Identify which cell holds the provided text, then report its [x, y] central coordinate. 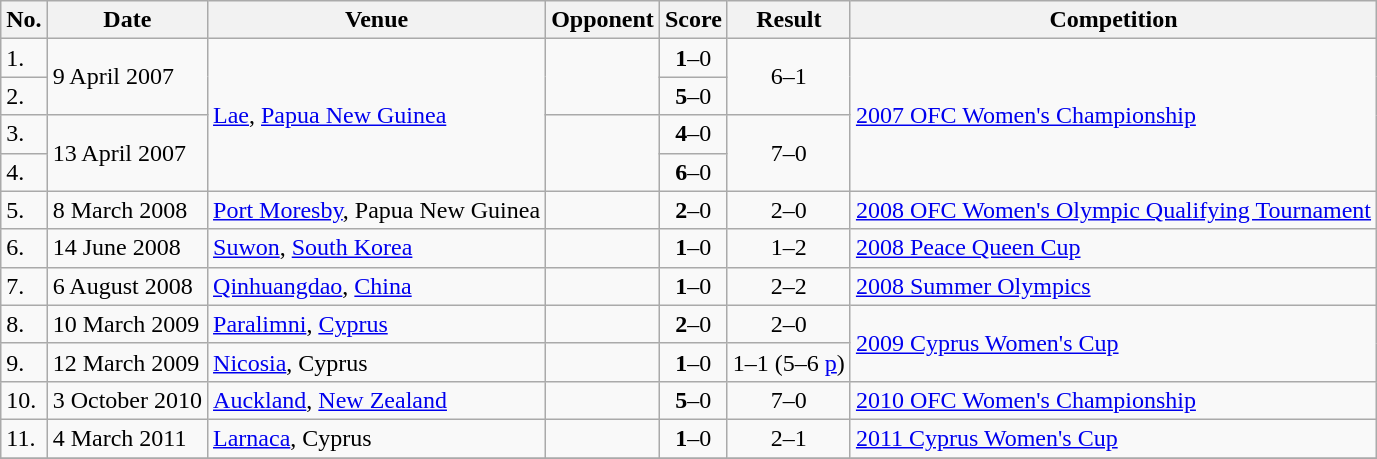
Suwon, South Korea [377, 248]
12 March 2009 [127, 362]
4. [24, 172]
Auckland, New Zealand [377, 400]
4 March 2011 [127, 438]
Venue [377, 20]
Paralimni, Cyprus [377, 324]
8. [24, 324]
Date [127, 20]
No. [24, 20]
8 March 2008 [127, 210]
Port Moresby, Papua New Guinea [377, 210]
1–2 [788, 248]
13 April 2007 [127, 153]
10. [24, 400]
1–1 (5–6 p) [788, 362]
Lae, Papua New Guinea [377, 115]
6–1 [788, 77]
3. [24, 134]
Result [788, 20]
5. [24, 210]
Opponent [603, 20]
6. [24, 248]
6 August 2008 [127, 286]
2008 Peace Queen Cup [1113, 248]
11. [24, 438]
3 October 2010 [127, 400]
2009 Cyprus Women's Cup [1113, 343]
Nicosia, Cyprus [377, 362]
2. [24, 96]
6–0 [693, 172]
2010 OFC Women's Championship [1113, 400]
Qinhuangdao, China [377, 286]
14 June 2008 [127, 248]
2008 OFC Women's Olympic Qualifying Tournament [1113, 210]
4–0 [693, 134]
2–2 [788, 286]
2–1 [788, 438]
2011 Cyprus Women's Cup [1113, 438]
Larnaca, Cyprus [377, 438]
9. [24, 362]
2007 OFC Women's Championship [1113, 115]
2008 Summer Olympics [1113, 286]
7. [24, 286]
Score [693, 20]
9 April 2007 [127, 77]
1. [24, 58]
10 March 2009 [127, 324]
Competition [1113, 20]
